Return the (X, Y) coordinate for the center point of the cell that contains the specified text.  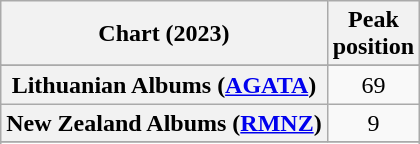
Chart (2023) (164, 34)
Lithuanian Albums (AGATA) (164, 85)
9 (373, 123)
New Zealand Albums (RMNZ) (164, 123)
Peakposition (373, 34)
69 (373, 85)
